Return the (x, y) coordinate for the center point of the cell that contains the specified text.  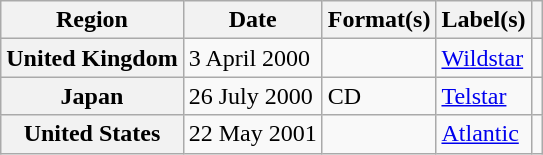
Region (92, 20)
United Kingdom (92, 58)
Date (252, 20)
26 July 2000 (252, 96)
22 May 2001 (252, 134)
CD (379, 96)
Japan (92, 96)
Label(s) (484, 20)
Format(s) (379, 20)
United States (92, 134)
3 April 2000 (252, 58)
Atlantic (484, 134)
Telstar (484, 96)
Wildstar (484, 58)
